Extract the [X, Y] coordinate from the center of the cell holding the provided text.  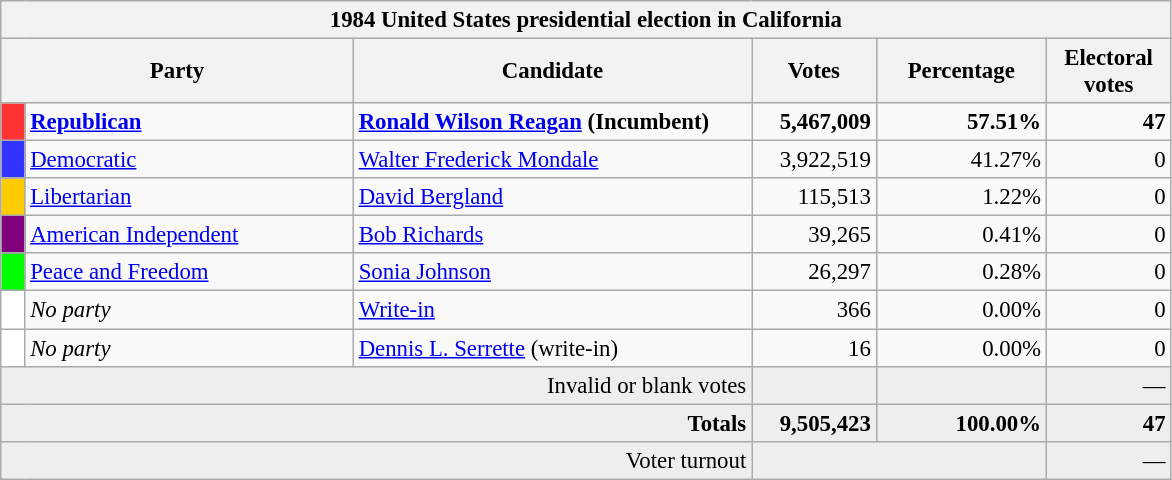
Voter turnout [376, 460]
Bob Richards [552, 235]
Peace and Freedom [189, 273]
Invalid or blank votes [376, 385]
Votes [814, 72]
Candidate [552, 72]
1.22% [961, 197]
Democratic [189, 160]
Ronald Wilson Reagan (Incumbent) [552, 122]
39,265 [814, 235]
16 [814, 348]
Libertarian [189, 197]
Party [178, 72]
Walter Frederick Mondale [552, 160]
American Independent [189, 235]
100.00% [961, 423]
Write-in [552, 310]
Sonia Johnson [552, 273]
David Bergland [552, 197]
41.27% [961, 160]
0.41% [961, 235]
26,297 [814, 273]
Republican [189, 122]
Totals [376, 423]
115,513 [814, 197]
0.28% [961, 273]
366 [814, 310]
57.51% [961, 122]
Dennis L. Serrette (write-in) [552, 348]
3,922,519 [814, 160]
1984 United States presidential election in California [586, 20]
Electoral votes [1108, 72]
5,467,009 [814, 122]
9,505,423 [814, 423]
Percentage [961, 72]
